Return the (x, y) coordinate for the center point of the cell that contains the specified text.  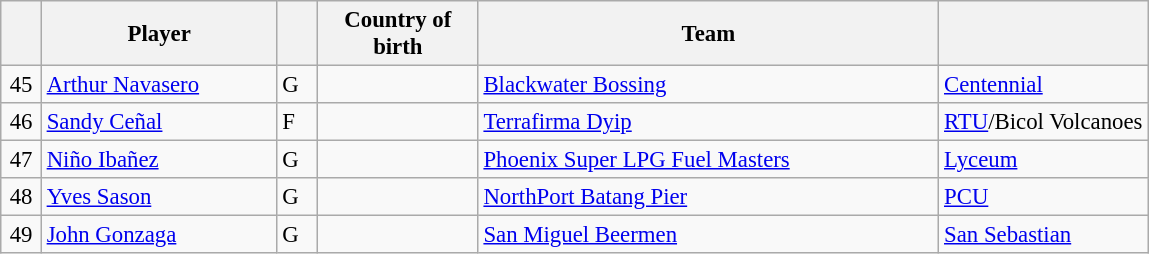
Team (708, 34)
Arthur Navasero (159, 85)
46 (22, 122)
San Miguel Beermen (708, 235)
San Sebastian (1044, 235)
45 (22, 85)
Sandy Ceñal (159, 122)
F (298, 122)
RTU/Bicol Volcanoes (1044, 122)
John Gonzaga (159, 235)
48 (22, 197)
NorthPort Batang Pier (708, 197)
Yves Sason (159, 197)
Lyceum (1044, 160)
49 (22, 235)
Terrafirma Dyip (708, 122)
Phoenix Super LPG Fuel Masters (708, 160)
47 (22, 160)
Blackwater Bossing (708, 85)
Niño Ibañez (159, 160)
PCU (1044, 197)
Centennial (1044, 85)
Player (159, 34)
Country of birth (398, 34)
